Output the [X, Y] coordinate of the center of the cell containing the given text.  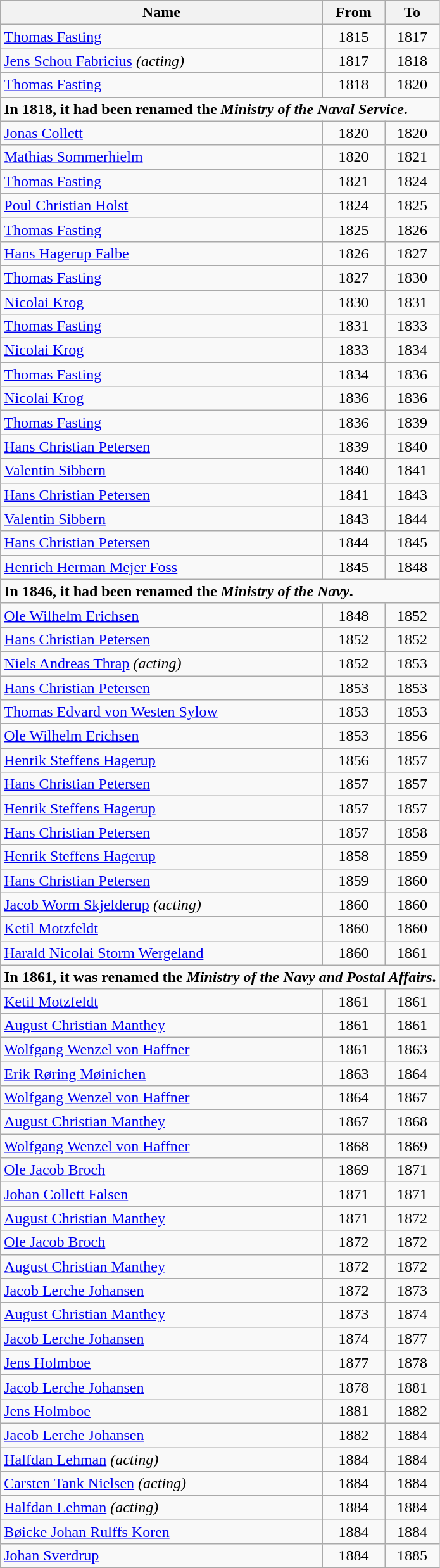
Hans Hagerup Falbe [161, 253]
Niels Andreas Thrap (acting) [161, 663]
Carsten Tank Nielsen (acting) [161, 1484]
Jonas Collett [161, 133]
In 1861, it was renamed the Ministry of the Navy and Postal Affairs. [220, 977]
1885 [412, 1556]
In 1818, it had been renamed the Ministry of the Naval Service. [220, 109]
In 1846, it had been renamed the Ministry of the Navy. [220, 591]
1815 [353, 37]
Thomas Edvard von Westen Sylow [161, 712]
From [353, 13]
Bøicke Johan Rulffs Koren [161, 1532]
Poul Christian Holst [161, 205]
Harald Nicolai Storm Wergeland [161, 953]
Johan Sverdrup [161, 1556]
Mathias Sommerhielm [161, 157]
Jens Schou Fabricius (acting) [161, 61]
Henrich Herman Mejer Foss [161, 567]
Jacob Worm Skjelderup (acting) [161, 905]
Johan Collett Falsen [161, 1194]
Name [161, 13]
Erik Røring Møinichen [161, 1074]
To [412, 13]
